Provide the [x, y] coordinate of the cell's center where the given text is located.  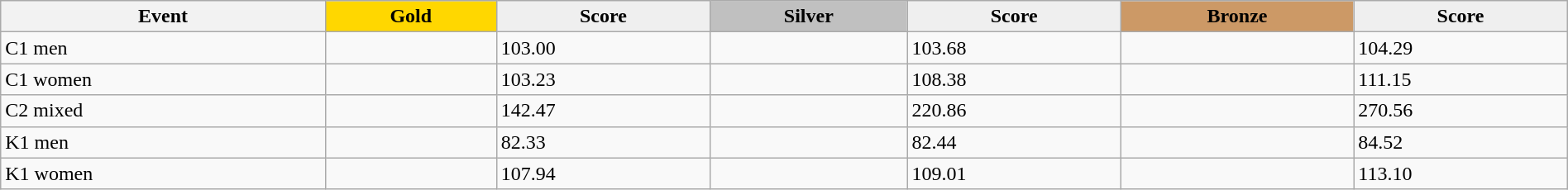
Gold [410, 17]
142.47 [603, 111]
C2 mixed [163, 111]
111.15 [1460, 79]
82.33 [603, 142]
109.01 [1014, 173]
113.10 [1460, 173]
82.44 [1014, 142]
270.56 [1460, 111]
220.86 [1014, 111]
108.38 [1014, 79]
Event [163, 17]
103.68 [1014, 48]
Bronze [1237, 17]
103.00 [603, 48]
103.23 [603, 79]
107.94 [603, 173]
C1 men [163, 48]
C1 women [163, 79]
84.52 [1460, 142]
Silver [809, 17]
K1 men [163, 142]
K1 women [163, 173]
104.29 [1460, 48]
